Extract the [x, y] coordinate from the center of the cell holding the provided text.  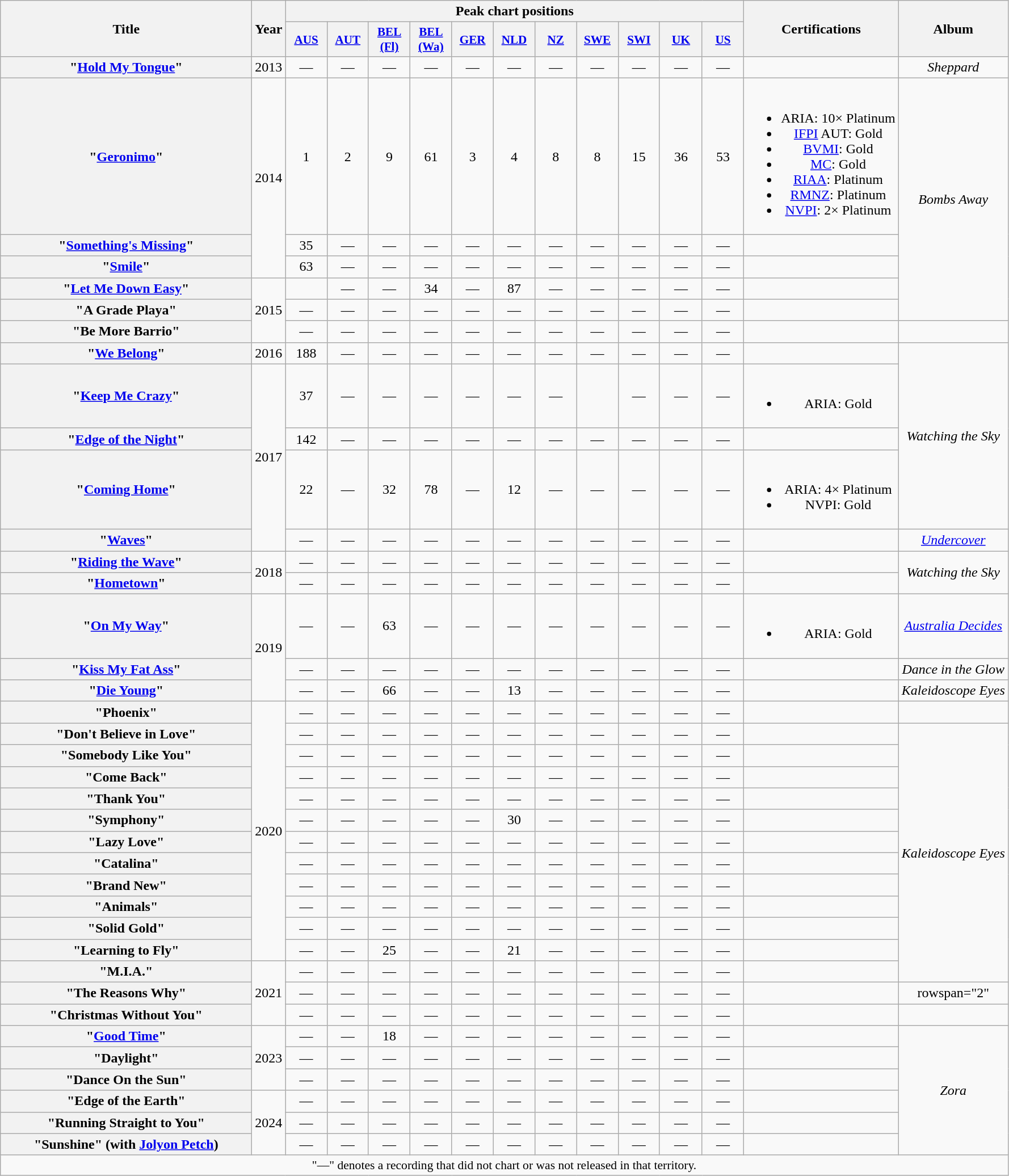
NLD [514, 40]
32 [389, 489]
Dance in the Glow [953, 669]
SWE [597, 40]
"Phoenix" [126, 712]
2021 [269, 993]
"Sunshine" (with Jolyon Petch) [126, 1144]
"The Reasons Why" [126, 993]
Year [269, 28]
rowspan="2" [953, 993]
18 [389, 1036]
BEL (Wa) [431, 40]
"Learning to Fly" [126, 950]
"Running Straight to You" [126, 1123]
"Christmas Without You" [126, 1015]
US [723, 40]
9 [389, 157]
3 [472, 157]
61 [431, 157]
13 [514, 691]
"Keep Me Crazy" [126, 396]
"Catalina" [126, 863]
"Something's Missing" [126, 245]
Peak chart positions [515, 11]
"Hold My Tongue" [126, 68]
"Somebody Like You" [126, 755]
"Lazy Love" [126, 842]
Bombs Away [953, 200]
Zora [953, 1090]
37 [306, 396]
12 [514, 489]
"Symphony" [126, 820]
Certifications [822, 28]
"Let Me Down Easy" [126, 288]
"On My Way" [126, 627]
BEL (Fl) [389, 40]
2019 [269, 648]
87 [514, 288]
53 [723, 157]
"Coming Home" [126, 489]
"Kiss My Fat Ass" [126, 669]
"A Grade Playa" [126, 310]
2018 [269, 572]
25 [389, 950]
AUS [306, 40]
ARIA: 10× PlatinumIFPI AUT: GoldBVMI: GoldMC: GoldRIAA: PlatinumRMNZ: PlatinumNVPI: 2× Platinum [822, 157]
2015 [269, 310]
Australia Decides [953, 627]
SWI [639, 40]
ARIA: 4× PlatinumNVPI: Gold [822, 489]
142 [306, 439]
Undercover [953, 540]
Album [953, 28]
"Brand New" [126, 885]
2017 [269, 457]
"Riding the Wave" [126, 561]
NZ [556, 40]
"Edge of the Earth" [126, 1101]
"—" denotes a recording that did not chart or was not released in that territory. [504, 1165]
2013 [269, 68]
4 [514, 157]
66 [389, 691]
15 [639, 157]
2 [347, 157]
"Dance On the Sun" [126, 1080]
36 [681, 157]
"Animals" [126, 906]
2014 [269, 178]
"Waves" [126, 540]
2024 [269, 1123]
UK [681, 40]
"Daylight" [126, 1058]
22 [306, 489]
"Thank You" [126, 799]
78 [431, 489]
2023 [269, 1058]
30 [514, 820]
Sheppard [953, 68]
"M.I.A." [126, 972]
"Don't Believe in Love" [126, 734]
21 [514, 950]
Title [126, 28]
"Smile" [126, 267]
2020 [269, 831]
"Come Back" [126, 777]
AUT [347, 40]
34 [431, 288]
"Geronimo" [126, 157]
"Edge of the Night" [126, 439]
188 [306, 353]
"We Belong" [126, 353]
2016 [269, 353]
"Be More Barrio" [126, 331]
"Good Time" [126, 1036]
35 [306, 245]
"Die Young" [126, 691]
1 [306, 157]
GER [472, 40]
"Hometown" [126, 583]
"Solid Gold" [126, 928]
